Determine the (X, Y) coordinate at the center of the cell enclosing the given text.  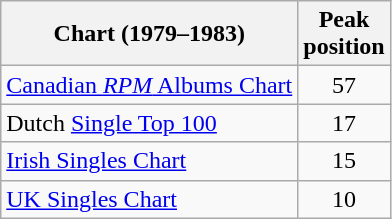
17 (344, 123)
Chart (1979–1983) (150, 34)
Peakposition (344, 34)
Irish Singles Chart (150, 161)
15 (344, 161)
10 (344, 199)
Dutch Single Top 100 (150, 123)
UK Singles Chart (150, 199)
Canadian RPM Albums Chart (150, 85)
57 (344, 85)
